Detect which cell encompasses the target text, then output its [x, y] center coordinate. 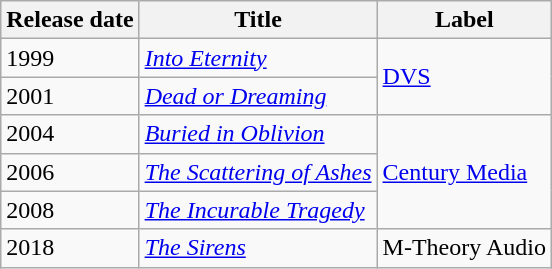
2018 [70, 248]
Buried in Oblivion [258, 134]
The Incurable Tragedy [258, 210]
Title [258, 20]
Into Eternity [258, 58]
M-Theory Audio [464, 248]
2004 [70, 134]
Century Media [464, 172]
Dead or Dreaming [258, 96]
2001 [70, 96]
DVS [464, 77]
Release date [70, 20]
Label [464, 20]
2008 [70, 210]
2006 [70, 172]
The Sirens [258, 248]
The Scattering of Ashes [258, 172]
1999 [70, 58]
